Locate the cell with the specified text and output its [X, Y] center coordinate. 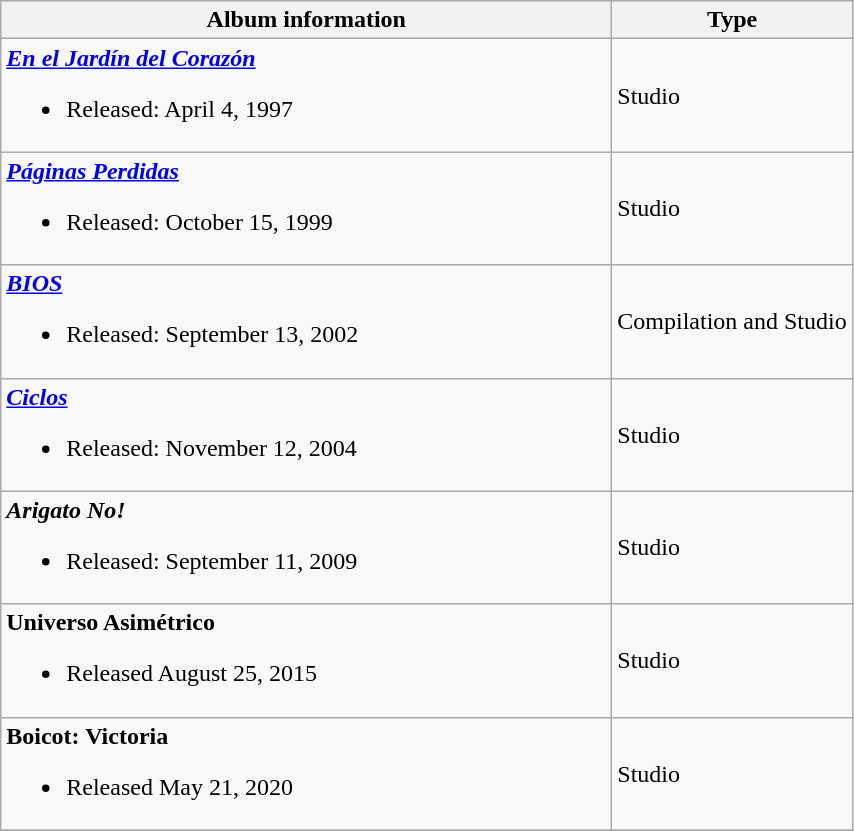
Compilation and Studio [732, 322]
Universo AsimétricoReleased August 25, 2015 [306, 660]
Arigato No!Released: September 11, 2009 [306, 548]
Type [732, 20]
BIOSReleased: September 13, 2002 [306, 322]
Album information [306, 20]
Boicot: VictoriaReleased May 21, 2020 [306, 774]
CiclosReleased: November 12, 2004 [306, 434]
En el Jardín del CorazónReleased: April 4, 1997 [306, 96]
Páginas PerdidasReleased: October 15, 1999 [306, 208]
